Capture the cell that displays the provided text and extract its (x, y) central coordinate. 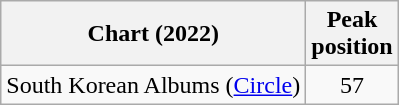
South Korean Albums (Circle) (154, 85)
57 (352, 85)
Peakposition (352, 34)
Chart (2022) (154, 34)
